For the text-containing cell, return its midpoint in (X, Y) coordinate format. 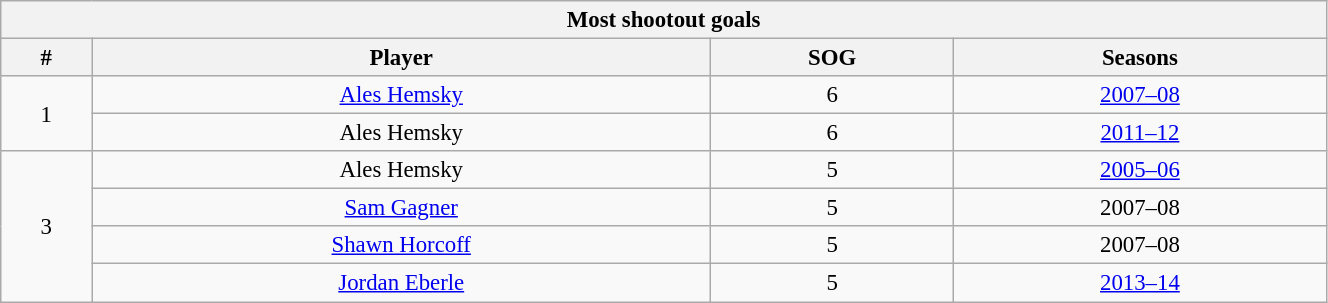
SOG (832, 58)
Most shootout goals (664, 20)
Sam Gagner (402, 208)
Player (402, 58)
2013–14 (1140, 283)
1 (46, 114)
2011–12 (1140, 133)
Seasons (1140, 58)
Shawn Horcoff (402, 245)
Jordan Eberle (402, 283)
3 (46, 226)
2005–06 (1140, 170)
# (46, 58)
